Search for the cell housing the specified text and yield its [x, y] center coordinate. 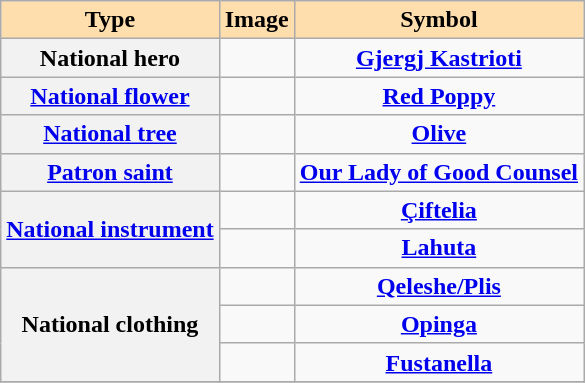
Olive [438, 134]
Fustanella [438, 362]
Type [110, 20]
National flower [110, 96]
National tree [110, 134]
Our Lady of Good Counsel [438, 172]
Lahuta [438, 248]
National hero [110, 58]
Patron saint [110, 172]
Opinga [438, 324]
Qeleshe/Plis [438, 286]
Symbol [438, 20]
Çiftelia [438, 210]
National clothing [110, 324]
National instrument [110, 229]
Image [256, 20]
Red Poppy [438, 96]
Gjergj Kastrioti [438, 58]
